Capture the cell that displays the provided text and extract its [X, Y] central coordinate. 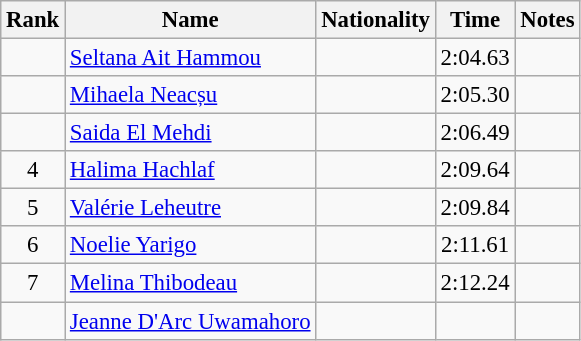
Valérie Leheutre [190, 208]
2:04.63 [475, 58]
Mihaela Neacșu [190, 95]
Saida El Mehdi [190, 133]
2:09.84 [475, 208]
4 [33, 170]
Seltana Ait Hammou [190, 58]
7 [33, 283]
Nationality [376, 20]
2:11.61 [475, 245]
2:12.24 [475, 283]
Name [190, 20]
6 [33, 245]
2:09.64 [475, 170]
Halima Hachlaf [190, 170]
2:06.49 [475, 133]
Notes [548, 20]
2:05.30 [475, 95]
5 [33, 208]
Noelie Yarigo [190, 245]
Time [475, 20]
Jeanne D'Arc Uwamahoro [190, 321]
Melina Thibodeau [190, 283]
Rank [33, 20]
